Determine the (x, y) coordinate at the center of the cell enclosing the given text.  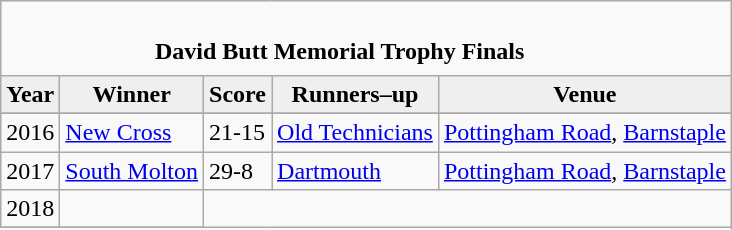
2016 (30, 132)
Old Technicians (356, 132)
29-8 (238, 171)
2017 (30, 171)
Year (30, 94)
Venue (584, 94)
New Cross (132, 132)
Winner (132, 94)
Dartmouth (356, 171)
Runners–up (356, 94)
South Molton (132, 171)
Score (238, 94)
21-15 (238, 132)
2018 (30, 209)
